Output the [x, y] coordinate of the center of the cell containing the given text.  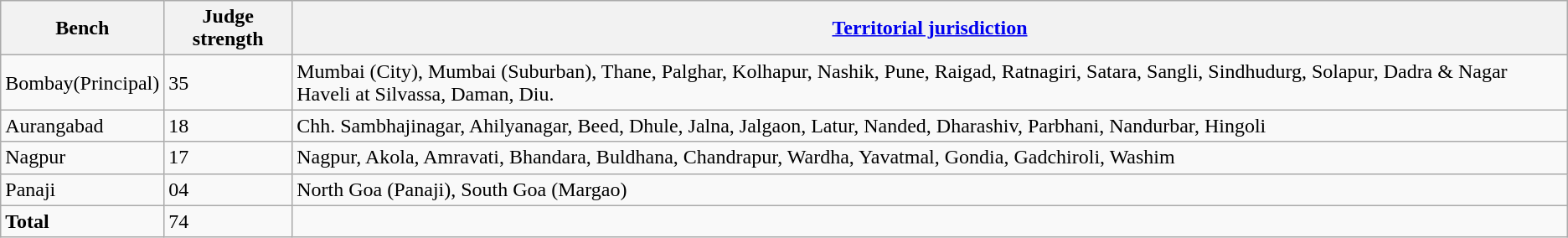
North Goa (Panaji), South Goa (Margao) [930, 189]
Nagpur, Akola, Amravati, Bhandara, Buldhana, Chandrapur, Wardha, Yavatmal, Gondia, Gadchiroli, Washim [930, 158]
35 [228, 82]
Nagpur [82, 158]
17 [228, 158]
Bombay(Principal) [82, 82]
18 [228, 126]
Bench [82, 28]
Total [82, 221]
Panaji [82, 189]
Chh. Sambhajinagar, Ahilyanagar, Beed, Dhule, Jalna, Jalgaon, Latur, Nanded, Dharashiv, Parbhani, Nandurbar, Hingoli [930, 126]
Territorial jurisdiction [930, 28]
74 [228, 221]
Judge strength [228, 28]
04 [228, 189]
Aurangabad [82, 126]
